Scan for the cell matching the given text and deliver its [X, Y] coordinate at center. 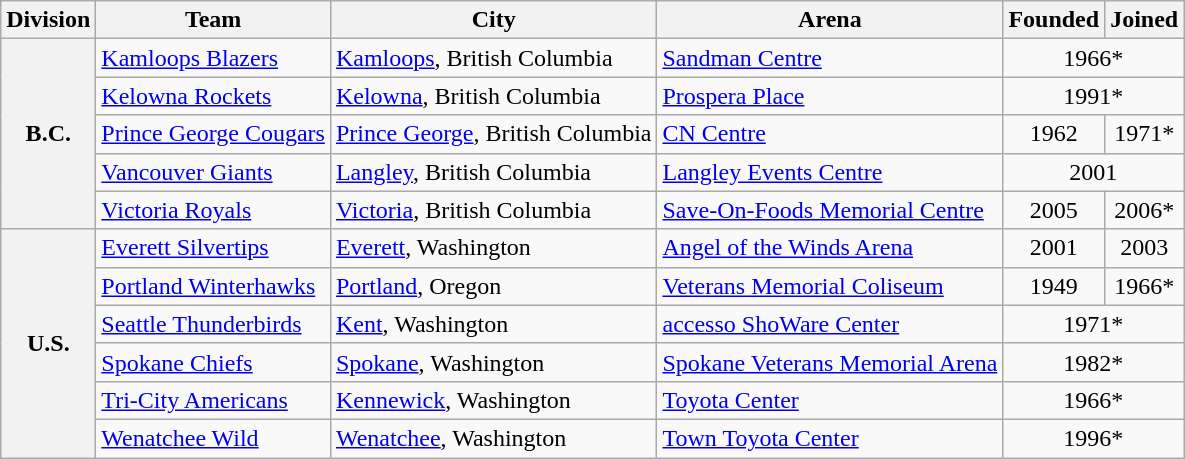
1982* [1094, 362]
Spokane, Washington [494, 362]
Kamloops, British Columbia [494, 58]
Angel of the Winds Arena [830, 248]
Spokane Chiefs [214, 362]
Tri-City Americans [214, 400]
City [494, 20]
Vancouver Giants [214, 172]
Victoria, British Columbia [494, 210]
Town Toyota Center [830, 438]
Prince George Cougars [214, 134]
Prospera Place [830, 96]
Portland Winterhawks [214, 286]
1962 [1054, 134]
2005 [1054, 210]
Prince George, British Columbia [494, 134]
Kelowna Rockets [214, 96]
Kamloops Blazers [214, 58]
2006* [1144, 210]
Langley Events Centre [830, 172]
Portland, Oregon [494, 286]
Sandman Centre [830, 58]
Wenatchee, Washington [494, 438]
Langley, British Columbia [494, 172]
Wenatchee Wild [214, 438]
Team [214, 20]
B.C. [48, 134]
Joined [1144, 20]
Victoria Royals [214, 210]
Founded [1054, 20]
Division [48, 20]
1991* [1094, 96]
Veterans Memorial Coliseum [830, 286]
Kelowna, British Columbia [494, 96]
Arena [830, 20]
Spokane Veterans Memorial Arena [830, 362]
Seattle Thunderbirds [214, 324]
CN Centre [830, 134]
Toyota Center [830, 400]
Kennewick, Washington [494, 400]
Everett Silvertips [214, 248]
1996* [1094, 438]
1949 [1054, 286]
Kent, Washington [494, 324]
2003 [1144, 248]
Everett, Washington [494, 248]
Save-On-Foods Memorial Centre [830, 210]
accesso ShoWare Center [830, 324]
U.S. [48, 343]
